Capture the cell that displays the provided text and extract its [X, Y] central coordinate. 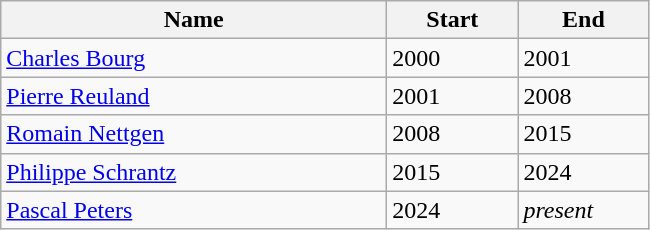
Romain Nettgen [194, 134]
Philippe Schrantz [194, 172]
2000 [452, 58]
Name [194, 20]
Charles Bourg [194, 58]
Pascal Peters [194, 210]
End [584, 20]
present [584, 210]
Pierre Reuland [194, 96]
Start [452, 20]
